Extract the (X, Y) coordinate from the center of the cell holding the provided text.  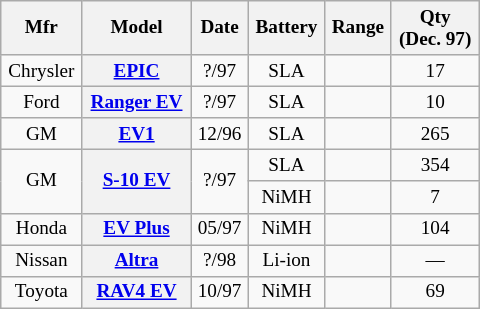
Honda (42, 229)
RAV4 EV (136, 292)
Model (136, 28)
Ranger EV (136, 102)
05/97 (220, 229)
— (435, 261)
Qty(Dec. 97) (435, 28)
10 (435, 102)
EV Plus (136, 229)
Nissan (42, 261)
EV1 (136, 134)
S-10 EV (136, 182)
17 (435, 71)
354 (435, 166)
Range (358, 28)
Battery (286, 28)
Chrysler (42, 71)
Date (220, 28)
Altra (136, 261)
Li-ion (286, 261)
EPIC (136, 71)
69 (435, 292)
Ford (42, 102)
7 (435, 197)
Mfr (42, 28)
10/97 (220, 292)
12/96 (220, 134)
?/98 (220, 261)
Toyota (42, 292)
104 (435, 229)
265 (435, 134)
